Output the [x, y] coordinate of the center of the cell containing the given text.  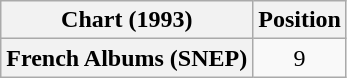
Chart (1993) [127, 20]
French Albums (SNEP) [127, 58]
9 [300, 58]
Position [300, 20]
